Pinpoint the cell where the given text exists, returning its [X, Y] midpoint coordinate. 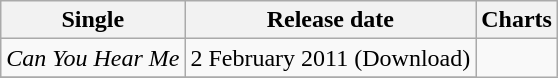
Release date [330, 20]
Charts [517, 20]
2 February 2011 (Download) [330, 58]
Single [93, 20]
Can You Hear Me [93, 58]
